Provide the (X, Y) coordinate of the cell's center where the given text is located.  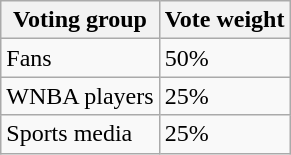
50% (224, 58)
Sports media (80, 134)
Voting group (80, 20)
Vote weight (224, 20)
WNBA players (80, 96)
Fans (80, 58)
